Return the [x, y] coordinate for the center point of the cell that contains the specified text.  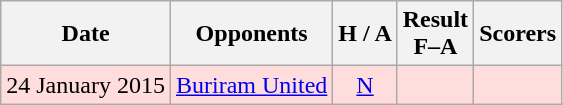
H / A [365, 34]
24 January 2015 [86, 85]
N [365, 85]
Scorers [518, 34]
Buriram United [251, 85]
Opponents [251, 34]
ResultF–A [435, 34]
Date [86, 34]
